Capture the cell that displays the provided text and extract its (X, Y) central coordinate. 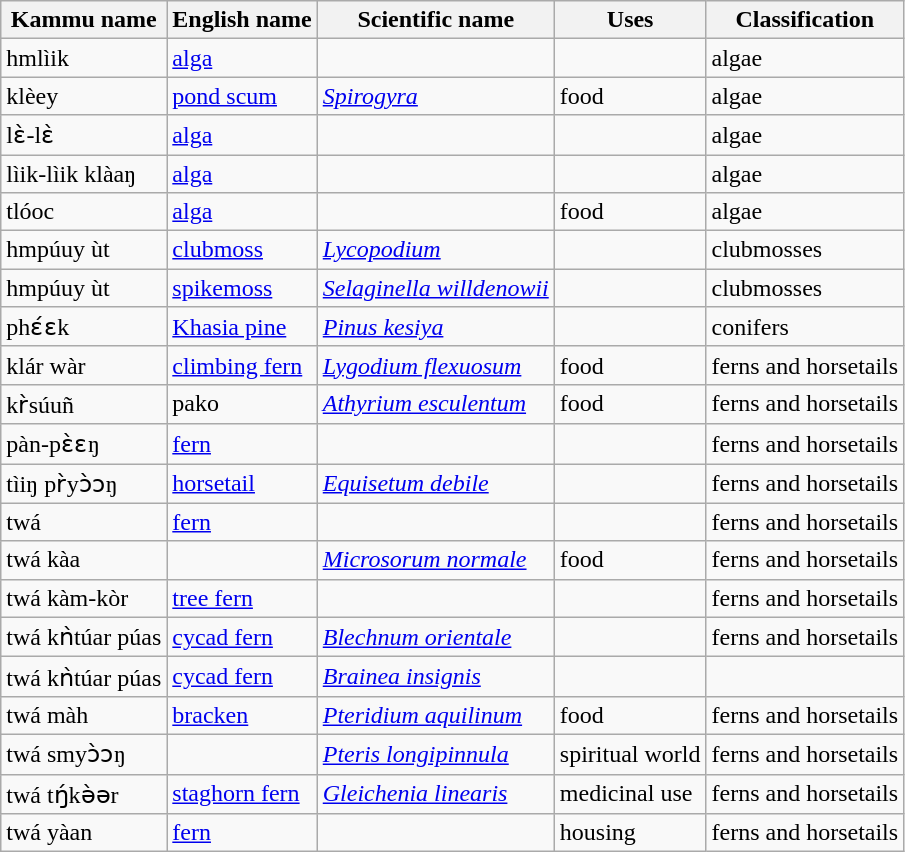
Lycopodium (436, 250)
English name (242, 20)
Kammu name (84, 20)
conifers (805, 327)
tlóoc (84, 212)
clubmoss (242, 250)
Blechnum orientale (436, 637)
Athyrium esculentum (436, 404)
Classification (805, 20)
horsetail (242, 484)
Brainea insignis (436, 677)
Pteris longipinnula (436, 754)
Khasia pine (242, 327)
phɛ́ɛk (84, 327)
pako (242, 404)
hmlìik (84, 58)
Lygodium flexuosum (436, 365)
klár wàr (84, 365)
twá yàan (84, 833)
twá smyɔ̀ɔŋ (84, 754)
Uses (630, 20)
housing (630, 833)
Pinus kesiya (436, 327)
twá kàm-kòr (84, 598)
pàn-pɛ̀ɛŋ (84, 444)
medicinal use (630, 794)
spiritual world (630, 754)
kr̀súuñ (84, 404)
Scientific name (436, 20)
climbing fern (242, 365)
tìiŋ pr̀yɔ̀ɔŋ (84, 484)
Pteridium aquilinum (436, 715)
spikemoss (242, 288)
twá tŋ́kə̀ər (84, 794)
klèey (84, 96)
Gleichenia linearis (436, 794)
twá màh (84, 715)
pond scum (242, 96)
tree fern (242, 598)
twá (84, 522)
Selaginella willdenowii (436, 288)
Spirogyra (436, 96)
bracken (242, 715)
staghorn fern (242, 794)
Microsorum normale (436, 560)
lɛ̀-lɛ̀ (84, 135)
Equisetum debile (436, 484)
lìik-lìik klàaŋ (84, 173)
twá kàa (84, 560)
